Detect which cell encompasses the target text, then output its (X, Y) center coordinate. 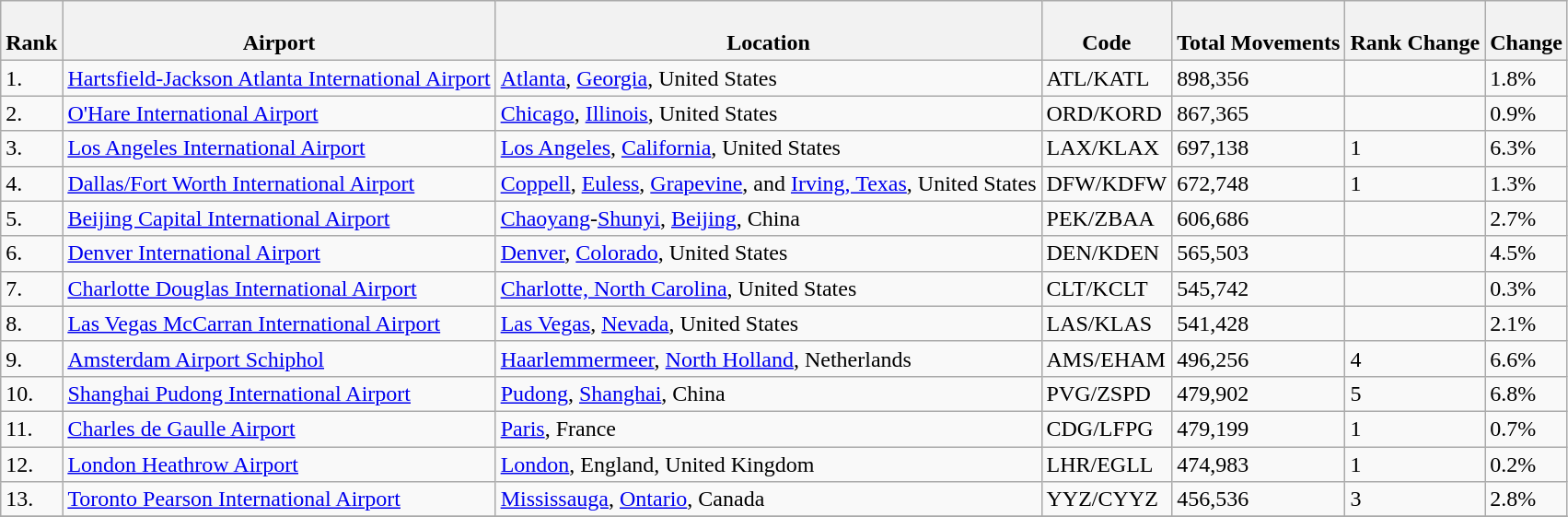
Mississauga, Ontario, Canada (768, 499)
DFW/KDFW (1107, 183)
0.2% (1527, 464)
Las Vegas McCarran International Airport (279, 323)
ATL/KATL (1107, 78)
Denver International Airport (279, 253)
Charlotte, North Carolina, United States (768, 288)
1. (31, 78)
London Heathrow Airport (279, 464)
Shanghai Pudong International Airport (279, 394)
9. (31, 358)
541,428 (1259, 323)
Paris, France (768, 429)
2. (31, 113)
CDG/LFPG (1107, 429)
Las Vegas, Nevada, United States (768, 323)
Amsterdam Airport Schiphol (279, 358)
Rank Change (1415, 31)
Total Movements (1259, 31)
Dallas/Fort Worth International Airport (279, 183)
ORD/KORD (1107, 113)
5. (31, 218)
6.3% (1527, 148)
6. (31, 253)
YYZ/CYYZ (1107, 499)
London, England, United Kingdom (768, 464)
LHR/EGLL (1107, 464)
Beijing Capital International Airport (279, 218)
CLT/KCLT (1107, 288)
867,365 (1259, 113)
0.3% (1527, 288)
Chaoyang-Shunyi, Beijing, China (768, 218)
Atlanta, Georgia, United States (768, 78)
PEK/ZBAA (1107, 218)
10. (31, 394)
479,199 (1259, 429)
Haarlemmermeer, North Holland, Netherlands (768, 358)
1.8% (1527, 78)
LAX/KLAX (1107, 148)
AMS/EHAM (1107, 358)
0.7% (1527, 429)
Charles de Gaulle Airport (279, 429)
13. (31, 499)
Airport (279, 31)
456,536 (1259, 499)
Toronto Pearson International Airport (279, 499)
496,256 (1259, 358)
4 (1415, 358)
474,983 (1259, 464)
0.9% (1527, 113)
O'Hare International Airport (279, 113)
Chicago, Illinois, United States (768, 113)
Los Angeles, California, United States (768, 148)
6.6% (1527, 358)
8. (31, 323)
Pudong, Shanghai, China (768, 394)
5 (1415, 394)
2.7% (1527, 218)
565,503 (1259, 253)
6.8% (1527, 394)
Coppell, Euless, Grapevine, and Irving, Texas, United States (768, 183)
4. (31, 183)
DEN/KDEN (1107, 253)
Los Angeles International Airport (279, 148)
2.1% (1527, 323)
Location (768, 31)
606,686 (1259, 218)
Charlotte Douglas International Airport (279, 288)
1.3% (1527, 183)
697,138 (1259, 148)
Rank (31, 31)
Change (1527, 31)
4.5% (1527, 253)
Hartsfield-Jackson Atlanta International Airport (279, 78)
12. (31, 464)
PVG/ZSPD (1107, 394)
3 (1415, 499)
2.8% (1527, 499)
3. (31, 148)
545,742 (1259, 288)
479,902 (1259, 394)
Denver, Colorado, United States (768, 253)
LAS/KLAS (1107, 323)
898,356 (1259, 78)
Code (1107, 31)
11. (31, 429)
672,748 (1259, 183)
7. (31, 288)
